For the text-containing cell, return its midpoint in [X, Y] coordinate format. 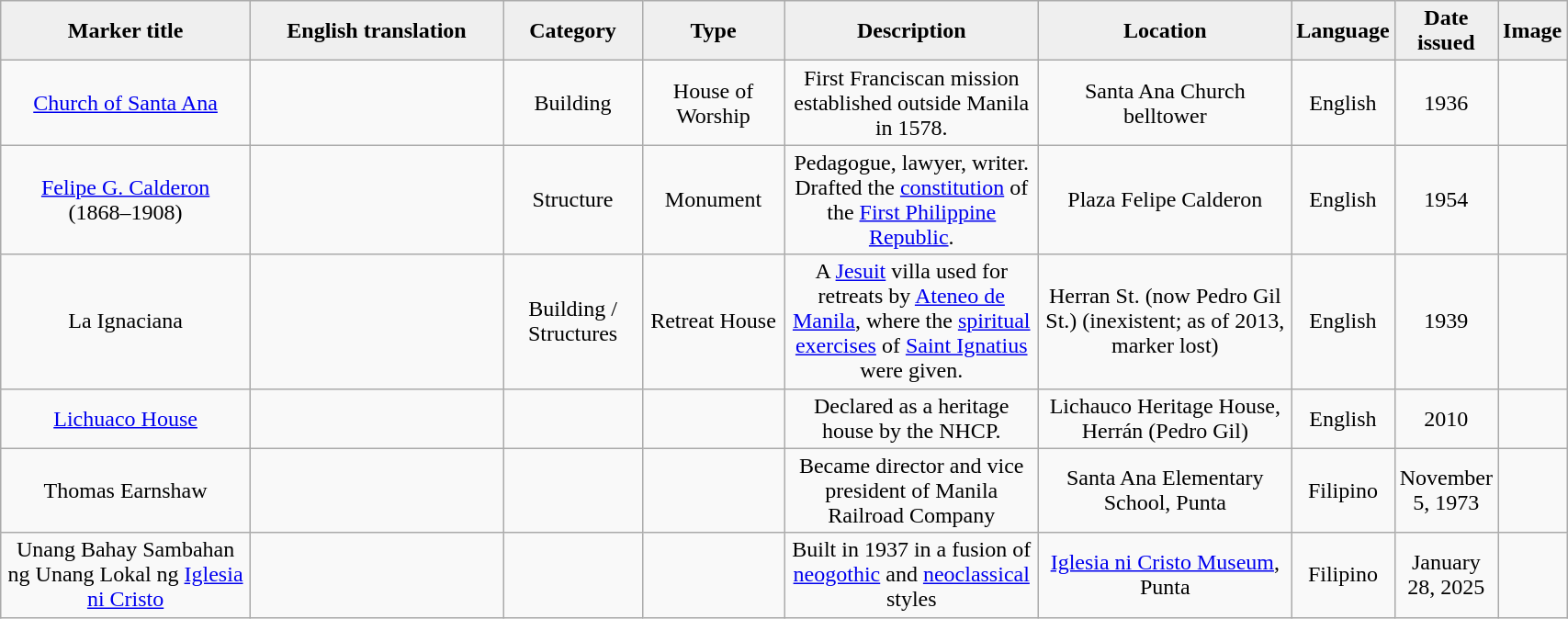
Monument [713, 200]
Description [911, 31]
Date issued [1446, 31]
1936 [1446, 103]
House of Worship [713, 103]
Herran St. (now Pedro Gil St.) (inexistent; as of 2013, marker lost) [1165, 321]
Location [1165, 31]
1939 [1446, 321]
Category [573, 31]
Iglesia ni Cristo Museum, Punta [1165, 575]
November 5, 1973 [1446, 490]
Built in 1937 in a fusion of neogothic and neoclassical styles [911, 575]
Became director and vice president of Manila Railroad Company [911, 490]
Santa Ana Elementary School, Punta [1165, 490]
Lichauco Heritage House, Herrán (Pedro Gil) [1165, 419]
Plaza Felipe Calderon [1165, 200]
Building / Structures [573, 321]
January 28, 2025 [1446, 575]
Lichuaco House [126, 419]
1954 [1446, 200]
Structure [573, 200]
La Ignaciana [126, 321]
Pedagogue, lawyer, writer. Drafted the constitution of the First Philippine Republic. [911, 200]
Unang Bahay Sambahan ng Unang Lokal ng Iglesia ni Cristo [126, 575]
Retreat House [713, 321]
First Franciscan mission established outside Manila in 1578. [911, 103]
Image [1532, 31]
Felipe G. Calderon(1868–1908) [126, 200]
Language [1343, 31]
Declared as a heritage house by the NHCP. [911, 419]
Type [713, 31]
Marker title [126, 31]
English translation [377, 31]
A Jesuit villa used for retreats by Ateneo de Manila, where the spiritual exercises of Saint Ignatius were given. [911, 321]
Building [573, 103]
2010 [1446, 419]
Santa Ana Church belltower [1165, 103]
Thomas Earnshaw [126, 490]
Church of Santa Ana [126, 103]
